Pinpoint the cell where the given text exists, returning its (x, y) midpoint coordinate. 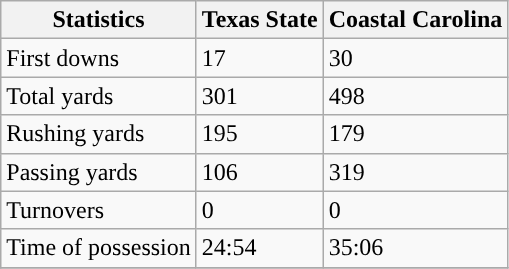
301 (260, 96)
Texas State (260, 20)
24:54 (260, 248)
498 (416, 96)
Rushing yards (99, 134)
319 (416, 172)
Statistics (99, 20)
First downs (99, 58)
179 (416, 134)
30 (416, 58)
Passing yards (99, 172)
Coastal Carolina (416, 20)
17 (260, 58)
106 (260, 172)
35:06 (416, 248)
Time of possession (99, 248)
Turnovers (99, 210)
195 (260, 134)
Total yards (99, 96)
